Return (X, Y) of the center of cell containing provided text 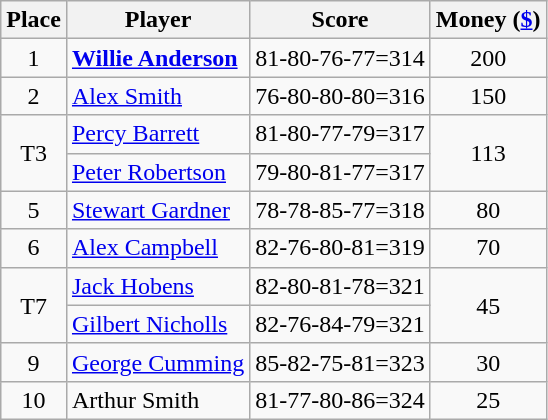
Peter Robertson (158, 172)
81-80-76-77=314 (340, 58)
Stewart Gardner (158, 210)
82-76-84-79=321 (340, 324)
200 (488, 58)
Gilbert Nicholls (158, 324)
76-80-80-80=316 (340, 96)
81-80-77-79=317 (340, 134)
Place (34, 20)
Percy Barrett (158, 134)
85-82-75-81=323 (340, 362)
82-76-80-81=319 (340, 248)
Alex Campbell (158, 248)
70 (488, 248)
79-80-81-77=317 (340, 172)
81-77-80-86=324 (340, 400)
Arthur Smith (158, 400)
30 (488, 362)
10 (34, 400)
T3 (34, 153)
1 (34, 58)
Willie Anderson (158, 58)
T7 (34, 305)
Alex Smith (158, 96)
2 (34, 96)
Jack Hobens (158, 286)
113 (488, 153)
9 (34, 362)
25 (488, 400)
78-78-85-77=318 (340, 210)
80 (488, 210)
5 (34, 210)
6 (34, 248)
82-80-81-78=321 (340, 286)
Player (158, 20)
Score (340, 20)
150 (488, 96)
Money ($) (488, 20)
George Cumming (158, 362)
45 (488, 305)
